Provide the (x, y) coordinate of the cell's center where the given text is located.  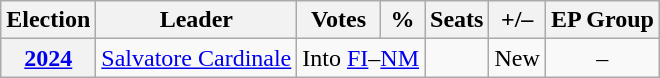
Election (48, 20)
– (602, 58)
Seats (457, 20)
Leader (196, 20)
+/– (517, 20)
New (517, 58)
% (402, 20)
Into FI–NM (361, 58)
EP Group (602, 20)
Votes (339, 20)
2024 (48, 58)
Salvatore Cardinale (196, 58)
